Capture the cell that displays the provided text and extract its [x, y] central coordinate. 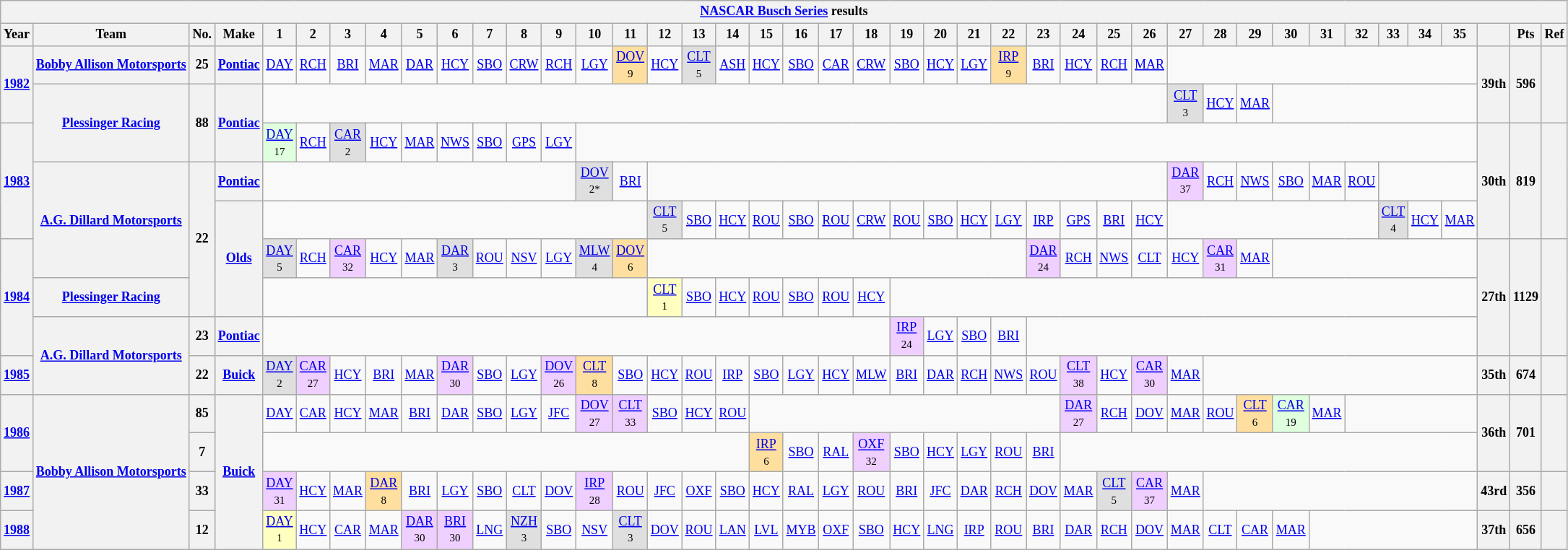
656 [1526, 530]
CLT33 [631, 414]
6 [455, 35]
30th [1494, 180]
IRP24 [907, 336]
DAY31 [280, 491]
1983 [17, 180]
DAR8 [384, 491]
9 [559, 35]
596 [1526, 84]
36th [1494, 433]
CLT1 [664, 297]
356 [1526, 491]
IRP6 [767, 453]
1988 [17, 530]
BRI30 [455, 530]
32 [1362, 35]
DAY5 [280, 258]
35th [1494, 375]
CLT8 [594, 375]
29 [1255, 35]
1985 [17, 375]
CAR27 [313, 375]
DAY2 [280, 375]
8 [524, 35]
1986 [17, 433]
Year [17, 35]
IRP28 [594, 491]
CAR32 [348, 258]
88 [202, 123]
No. [202, 35]
CLT38 [1078, 375]
85 [202, 414]
674 [1526, 375]
13 [699, 35]
15 [767, 35]
28 [1221, 35]
NASCAR Busch Series results [784, 12]
34 [1426, 35]
CLT6 [1255, 414]
3 [348, 35]
24 [1078, 35]
4 [384, 35]
19 [907, 35]
Olds [238, 258]
CAR31 [1221, 258]
21 [974, 35]
Team [111, 35]
DOV6 [631, 258]
20 [940, 35]
701 [1526, 433]
DOV26 [559, 375]
17 [836, 35]
31 [1327, 35]
14 [732, 35]
1 [280, 35]
1129 [1526, 297]
10 [594, 35]
LAN [732, 530]
CLT4 [1394, 220]
27th [1494, 297]
DOV9 [631, 65]
CAR19 [1291, 414]
11 [631, 35]
MYB [801, 530]
DAR37 [1185, 181]
819 [1526, 180]
IRP9 [1008, 65]
DAY17 [280, 142]
43rd [1494, 491]
26 [1150, 35]
35 [1460, 35]
2 [313, 35]
LVL [767, 530]
DOV27 [594, 414]
DOV2* [594, 181]
1987 [17, 491]
27 [1185, 35]
ASH [732, 65]
DAR27 [1078, 414]
18 [871, 35]
CAR2 [348, 142]
5 [420, 35]
MLW [871, 375]
MLW4 [594, 258]
OXF32 [871, 453]
30 [1291, 35]
Pts [1526, 35]
DAR24 [1044, 258]
NZH3 [524, 530]
DAY1 [280, 530]
Ref [1554, 35]
37th [1494, 530]
1984 [17, 297]
Make [238, 35]
39th [1494, 84]
1982 [17, 84]
DAR3 [455, 258]
CAR30 [1150, 375]
CAR37 [1150, 491]
16 [801, 35]
